Detect which cell encompasses the target text, then output its [X, Y] center coordinate. 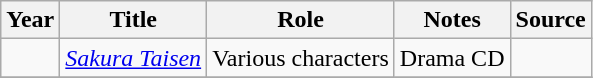
Notes [452, 20]
Title [134, 20]
Year [30, 20]
Sakura Taisen [134, 58]
Drama CD [452, 58]
Source [550, 20]
Role [301, 20]
Various characters [301, 58]
